Scan for the cell matching the given text and deliver its (X, Y) coordinate at center. 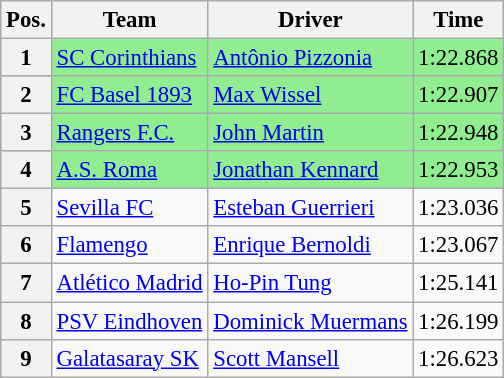
1:23.036 (458, 208)
Antônio Pizzonia (310, 58)
Ho-Pin Tung (310, 283)
Driver (310, 20)
Atlético Madrid (130, 283)
1:26.199 (458, 321)
Pos. (26, 20)
1:23.067 (458, 245)
6 (26, 245)
Max Wissel (310, 95)
John Martin (310, 133)
1:25.141 (458, 283)
Galatasaray SK (130, 358)
FC Basel 1893 (130, 95)
1:22.953 (458, 170)
Enrique Bernoldi (310, 245)
Esteban Guerrieri (310, 208)
Flamengo (130, 245)
Sevilla FC (130, 208)
2 (26, 95)
Dominick Muermans (310, 321)
4 (26, 170)
Team (130, 20)
9 (26, 358)
7 (26, 283)
SC Corinthians (130, 58)
PSV Eindhoven (130, 321)
1:22.907 (458, 95)
Rangers F.C. (130, 133)
1 (26, 58)
8 (26, 321)
1:22.868 (458, 58)
1:26.623 (458, 358)
Scott Mansell (310, 358)
5 (26, 208)
Time (458, 20)
3 (26, 133)
A.S. Roma (130, 170)
Jonathan Kennard (310, 170)
1:22.948 (458, 133)
